Return the [X, Y] coordinate for the center point of the cell that contains the specified text.  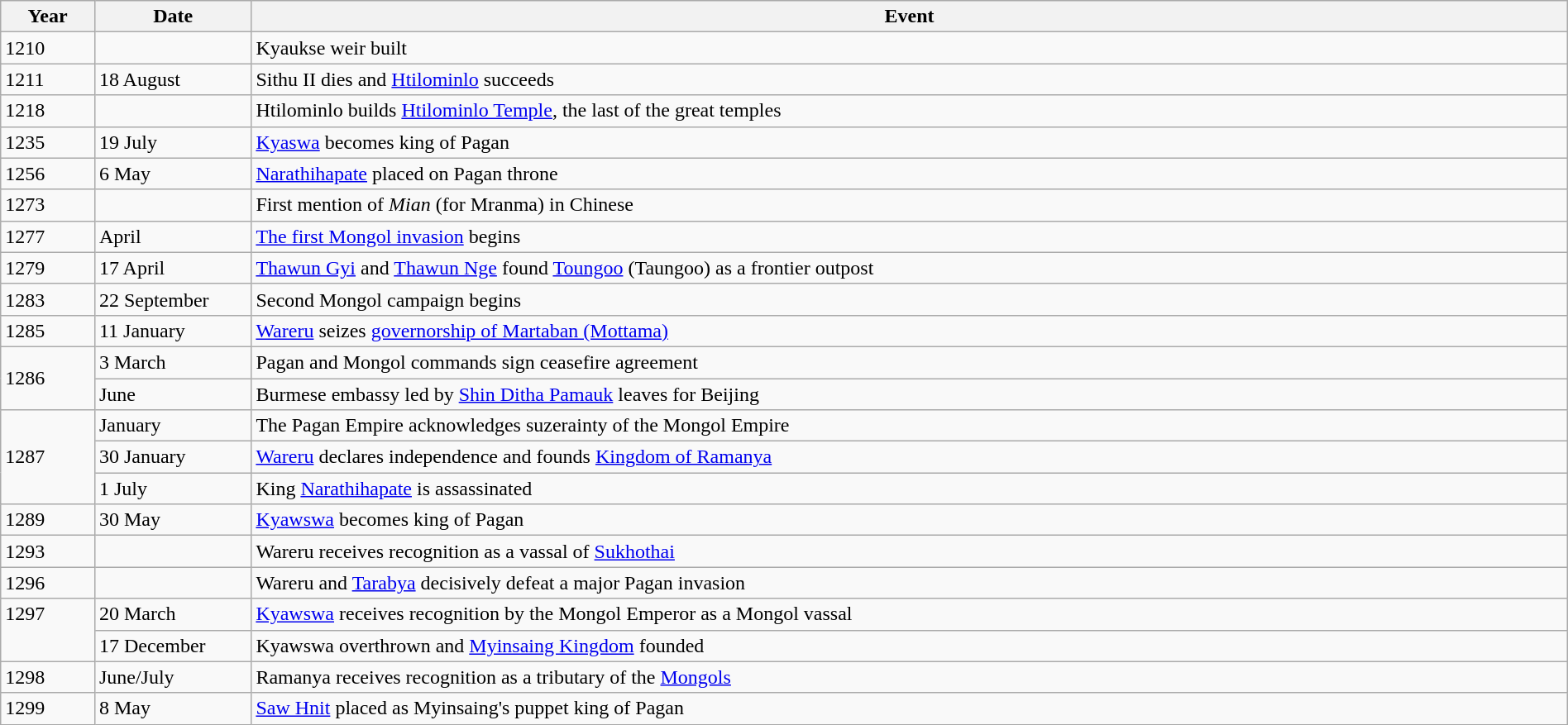
Saw Hnit placed as Myinsaing's puppet king of Pagan [910, 708]
January [172, 426]
April [172, 236]
Wareru seizes governorship of Martaban (Mottama) [910, 331]
Year [48, 17]
11 January [172, 331]
Wareru and Tarabya decisively defeat a major Pagan invasion [910, 583]
Kyawswa receives recognition by the Mongol Emperor as a Mongol vassal [910, 614]
King Narathihapate is assassinated [910, 489]
Kyaswa becomes king of Pagan [910, 142]
1287 [48, 457]
1293 [48, 551]
Wareru receives recognition as a vassal of Sukhothai [910, 551]
3 March [172, 362]
1273 [48, 205]
6 May [172, 174]
1297 [48, 630]
Ramanya receives recognition as a tributary of the Mongols [910, 677]
Burmese embassy led by Shin Ditha Pamauk leaves for Beijing [910, 394]
The Pagan Empire acknowledges suzerainty of the Mongol Empire [910, 426]
The first Mongol invasion begins [910, 236]
Wareru declares independence and founds Kingdom of Ramanya [910, 457]
17 December [172, 646]
Pagan and Mongol commands sign ceasefire agreement [910, 362]
1235 [48, 142]
Thawun Gyi and Thawun Nge found Toungoo (Taungoo) as a frontier outpost [910, 268]
Second Mongol campaign begins [910, 299]
Date [172, 17]
Narathihapate placed on Pagan throne [910, 174]
Sithu II dies and Htilominlo succeeds [910, 79]
1210 [48, 48]
1279 [48, 268]
1289 [48, 520]
1296 [48, 583]
Event [910, 17]
17 April [172, 268]
1285 [48, 331]
1298 [48, 677]
Kyaukse weir built [910, 48]
Htilominlo builds Htilominlo Temple, the last of the great temples [910, 111]
1211 [48, 79]
8 May [172, 708]
June [172, 394]
1218 [48, 111]
Kyawswa overthrown and Myinsaing Kingdom founded [910, 646]
1299 [48, 708]
1277 [48, 236]
First mention of Mian (for Mranma) in Chinese [910, 205]
1283 [48, 299]
30 May [172, 520]
1286 [48, 378]
18 August [172, 79]
22 September [172, 299]
June/July [172, 677]
Kyawswa becomes king of Pagan [910, 520]
20 March [172, 614]
1256 [48, 174]
1 July [172, 489]
30 January [172, 457]
19 July [172, 142]
